Extract the (x, y) coordinate from the center of the cell holding the provided text.  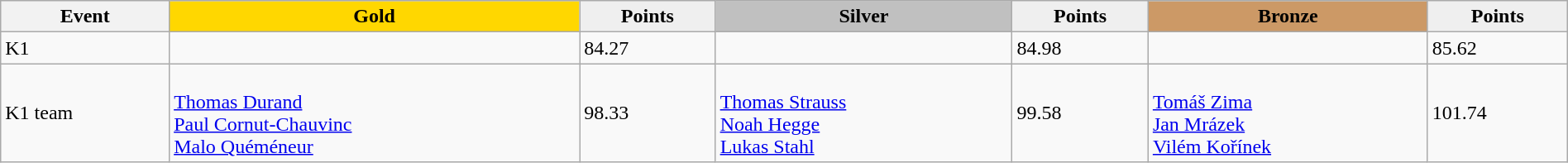
101.74 (1497, 113)
84.27 (648, 48)
99.58 (1080, 113)
K1 team (85, 113)
98.33 (648, 113)
Thomas DurandPaul Cornut-ChauvincMalo Quéméneur (375, 113)
Event (85, 17)
Silver (863, 17)
84.98 (1080, 48)
Tomáš ZimaJan MrázekVilém Kořínek (1288, 113)
K1 (85, 48)
Thomas StraussNoah HeggeLukas Stahl (863, 113)
Bronze (1288, 17)
Gold (375, 17)
85.62 (1497, 48)
